Scan for the cell matching the given text and deliver its [x, y] coordinate at center. 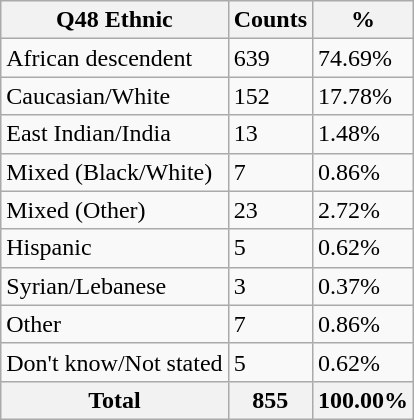
3 [270, 286]
% [364, 20]
1.48% [364, 134]
Counts [270, 20]
13 [270, 134]
Q48 Ethnic [114, 20]
East Indian/India [114, 134]
639 [270, 58]
Total [114, 400]
100.00% [364, 400]
Mixed (Other) [114, 210]
Caucasian/White [114, 96]
Hispanic [114, 248]
74.69% [364, 58]
Syrian/Lebanese [114, 286]
Other [114, 324]
23 [270, 210]
2.72% [364, 210]
855 [270, 400]
0.37% [364, 286]
Don't know/Not stated [114, 362]
Mixed (Black/White) [114, 172]
152 [270, 96]
African descendent [114, 58]
17.78% [364, 96]
